Determine the (X, Y) coordinate at the center of the cell enclosing the given text.  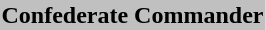
Confederate Commander (132, 15)
